Output the (x, y) coordinate of the center of the cell containing the given text.  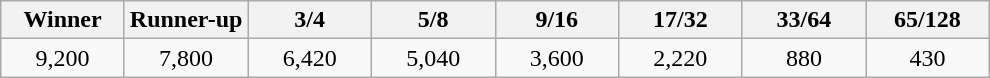
33/64 (804, 20)
7,800 (186, 58)
430 (928, 58)
9,200 (63, 58)
3/4 (310, 20)
880 (804, 58)
Winner (63, 20)
9/16 (557, 20)
6,420 (310, 58)
65/128 (928, 20)
5,040 (433, 58)
17/32 (681, 20)
5/8 (433, 20)
3,600 (557, 58)
Runner-up (186, 20)
2,220 (681, 58)
